Return the [x, y] coordinate for the center point of the cell that contains the specified text.  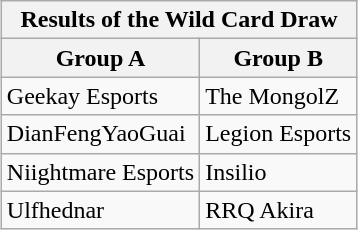
Results of the Wild Card Draw [178, 20]
Group A [100, 58]
Group B [278, 58]
RRQ Akira [278, 210]
DianFengYaoGuai [100, 134]
Ulfhednar [100, 210]
Geekay Esports [100, 96]
Insilio [278, 172]
Legion Esports [278, 134]
The MongolZ [278, 96]
Niightmare Esports [100, 172]
